Return [X, Y] of the center of cell containing provided text 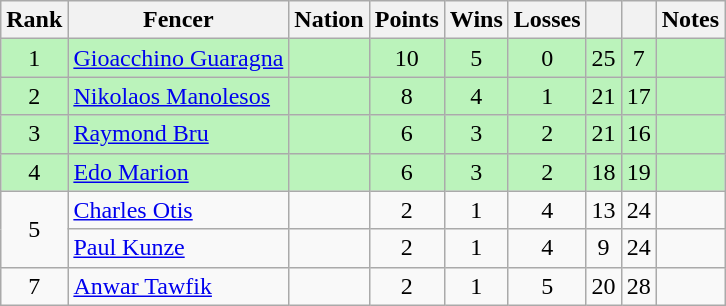
18 [604, 172]
10 [406, 58]
Paul Kunze [178, 248]
Edo Marion [178, 172]
25 [604, 58]
Losses [547, 20]
13 [604, 210]
Notes [690, 20]
17 [638, 96]
Gioacchino Guaragna [178, 58]
0 [547, 58]
19 [638, 172]
8 [406, 96]
Charles Otis [178, 210]
Nikolaos Manolesos [178, 96]
16 [638, 134]
20 [604, 286]
Anwar Tawfik [178, 286]
Nation [329, 20]
Wins [476, 20]
Raymond Bru [178, 134]
Points [406, 20]
28 [638, 286]
9 [604, 248]
Fencer [178, 20]
Rank [34, 20]
